Identify which cell holds the provided text, then report its (X, Y) central coordinate. 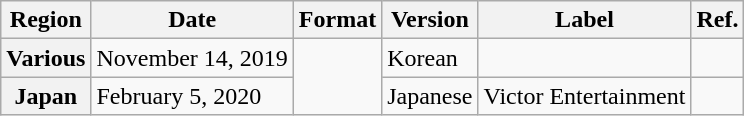
February 5, 2020 (192, 96)
Region (46, 20)
Japanese (430, 96)
Format (337, 20)
November 14, 2019 (192, 58)
Label (584, 20)
Ref. (718, 20)
Korean (430, 58)
Japan (46, 96)
Version (430, 20)
Victor Entertainment (584, 96)
Various (46, 58)
Date (192, 20)
